Identify which cell holds the provided text, then report its (X, Y) central coordinate. 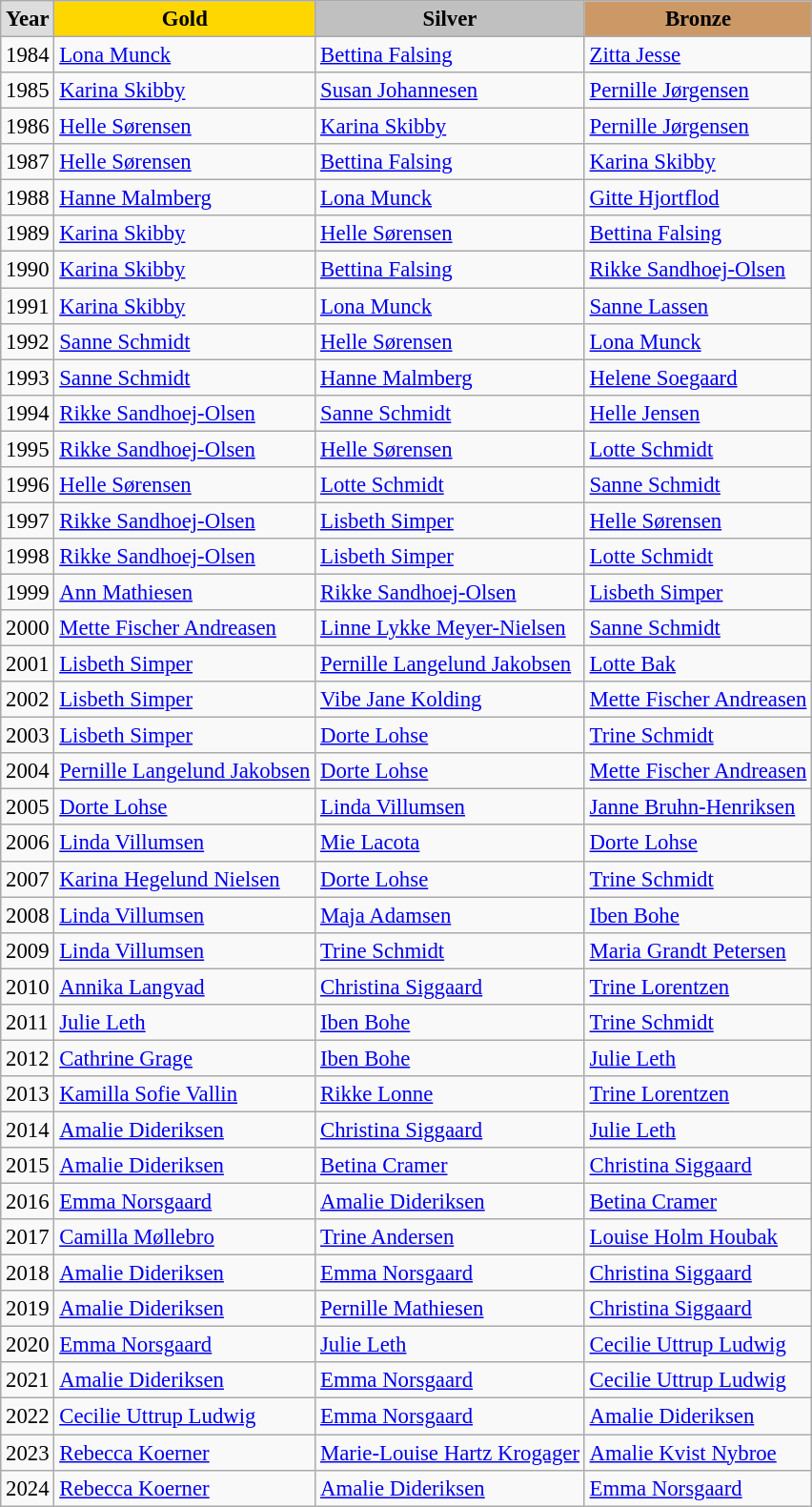
Sanne Lassen (698, 306)
2010 (28, 987)
1993 (28, 377)
Camilla Møllebro (185, 1237)
1991 (28, 306)
Susan Johannesen (450, 91)
Marie-Louise Hartz Krogager (450, 1453)
Amalie Kvist Nybroe (698, 1453)
2004 (28, 771)
1990 (28, 270)
2002 (28, 700)
Maja Adamsen (450, 915)
Vibe Jane Kolding (450, 700)
2011 (28, 1023)
2021 (28, 1381)
1996 (28, 485)
Zitta Jesse (698, 55)
2005 (28, 807)
2012 (28, 1058)
Kamilla Sofie Vallin (185, 1094)
Year (28, 19)
Janne Bruhn-Henriksen (698, 807)
2008 (28, 915)
2016 (28, 1202)
Linne Lykke Meyer-Nielsen (450, 628)
Silver (450, 19)
Rikke Lonne (450, 1094)
Mie Lacota (450, 844)
Cathrine Grage (185, 1058)
Annika Langvad (185, 987)
2020 (28, 1345)
1987 (28, 162)
2018 (28, 1273)
2023 (28, 1453)
2000 (28, 628)
Maria Grandt Petersen (698, 950)
2022 (28, 1416)
1995 (28, 449)
1986 (28, 127)
Gold (185, 19)
Bronze (698, 19)
1984 (28, 55)
Louise Holm Houbak (698, 1237)
Gitte Hjortflod (698, 198)
2024 (28, 1488)
Helene Soegaard (698, 377)
Pernille Mathiesen (450, 1309)
1988 (28, 198)
2019 (28, 1309)
2007 (28, 879)
1998 (28, 557)
Ann Mathiesen (185, 592)
1994 (28, 413)
2014 (28, 1130)
1989 (28, 234)
Trine Andersen (450, 1237)
2009 (28, 950)
2006 (28, 844)
Helle Jensen (698, 413)
2013 (28, 1094)
Karina Hegelund Nielsen (185, 879)
2003 (28, 736)
1992 (28, 341)
1997 (28, 520)
2017 (28, 1237)
2015 (28, 1166)
Lotte Bak (698, 664)
1985 (28, 91)
1999 (28, 592)
2001 (28, 664)
